Find where the given text appears and provide that cell's center as [x, y] coordinate. 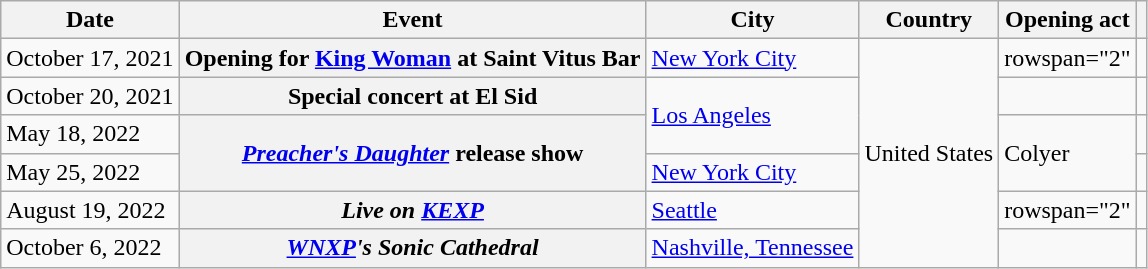
Nashville, Tennessee [752, 248]
Country [929, 20]
Preacher's Daughter release show [412, 153]
May 18, 2022 [90, 134]
City [752, 20]
Los Angeles [752, 115]
Colyer [1068, 153]
Opening for King Woman at Saint Vitus Bar [412, 58]
United States [929, 153]
May 25, 2022 [90, 172]
Live on KEXP [412, 210]
October 6, 2022 [90, 248]
Opening act [1068, 20]
Event [412, 20]
Seattle [752, 210]
October 17, 2021 [90, 58]
Special concert at El Sid [412, 96]
Date [90, 20]
October 20, 2021 [90, 96]
August 19, 2022 [90, 210]
WNXP's Sonic Cathedral [412, 248]
